Determine the [x, y] coordinate at the center of the cell enclosing the given text.  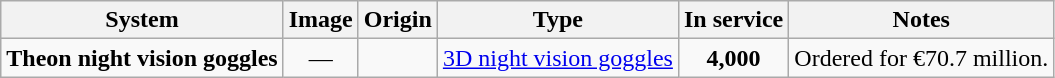
Origin [398, 20]
Theon night vision goggles [142, 58]
In service [733, 20]
Image [320, 20]
Type [558, 20]
3D night vision goggles [558, 58]
Ordered for €70.7 million. [922, 58]
System [142, 20]
Notes [922, 20]
— [320, 58]
4,000 [733, 58]
